Detect which cell encompasses the target text, then output its (x, y) center coordinate. 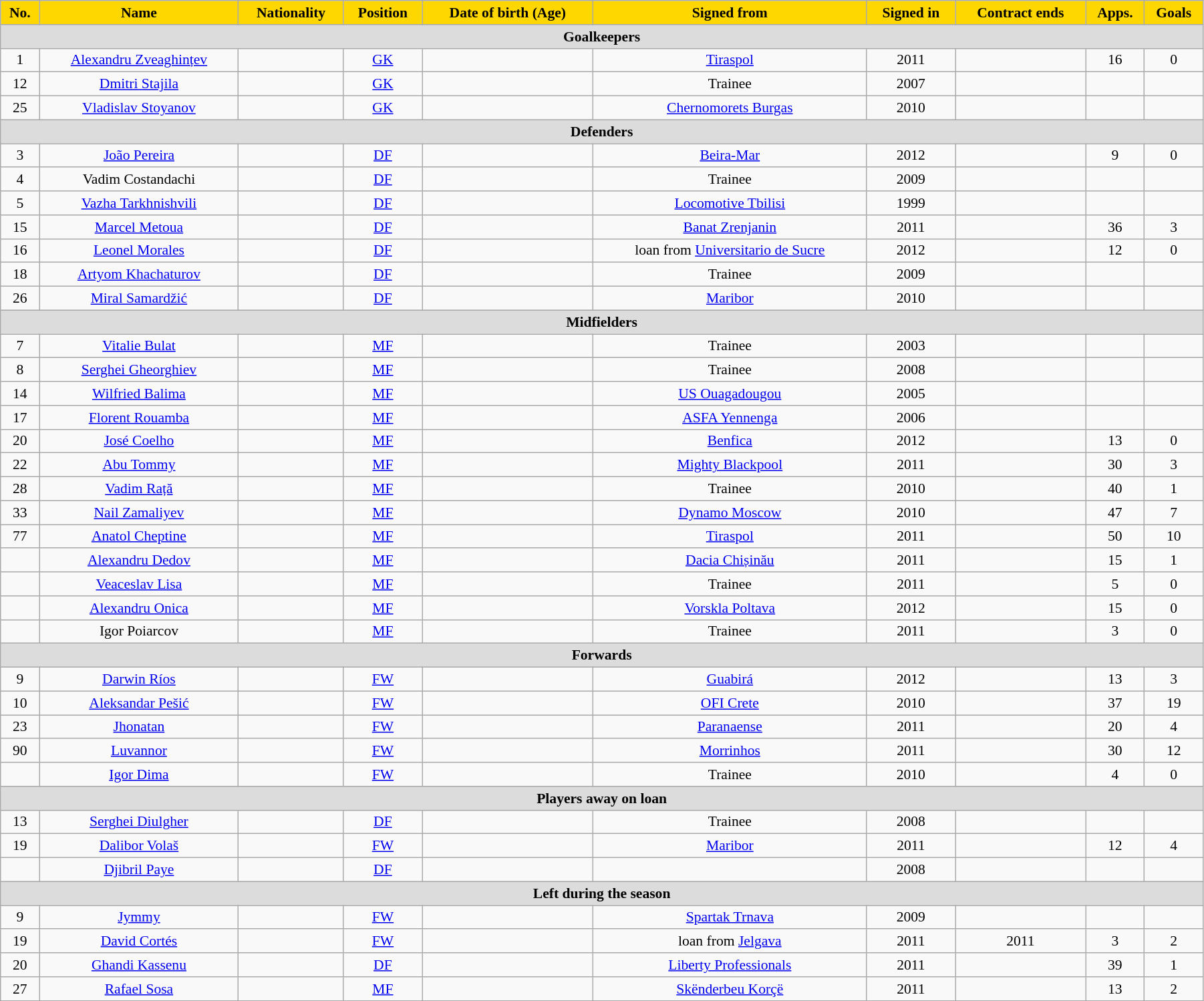
Left during the season (602, 893)
loan from Universitario de Sucre (730, 251)
Jhonatan (139, 727)
Luvannor (139, 751)
17 (20, 418)
US Ouagadougou (730, 394)
OFI Crete (730, 703)
77 (20, 537)
Alexandru Onica (139, 608)
22 (20, 465)
40 (1115, 489)
Anatol Cheptine (139, 537)
Mighty Blackpool (730, 465)
39 (1115, 965)
Guabirá (730, 680)
Vorskla Poltava (730, 608)
Paranaense (730, 727)
Beira-Mar (730, 156)
Veaceslav Lisa (139, 584)
2003 (911, 346)
25 (20, 108)
Alexandru Zveaghințev (139, 60)
Leonel Morales (139, 251)
Date of birth (Age) (508, 13)
28 (20, 489)
27 (20, 989)
Name (139, 13)
Players away on loan (602, 799)
Darwin Ríos (139, 680)
50 (1115, 537)
Benfica (730, 441)
Rafael Sosa (139, 989)
2006 (911, 418)
2005 (911, 394)
Igor Poiarcov (139, 631)
Artyom Khachaturov (139, 275)
Marcel Metoua (139, 227)
Vazha Tarkhnishvili (139, 203)
18 (20, 275)
José Coelho (139, 441)
Vitalie Bulat (139, 346)
Locomotive Tbilisi (730, 203)
Djibril Paye (139, 870)
Wilfried Balima (139, 394)
Forwards (602, 656)
Vladislav Stoyanov (139, 108)
Dynamo Moscow (730, 513)
Abu Tommy (139, 465)
Dmitri Stajila (139, 84)
Chernomorets Burgas (730, 108)
33 (20, 513)
Goals (1173, 13)
Goalkeepers (602, 37)
Liberty Professionals (730, 965)
Florent Rouamba (139, 418)
Contract ends (1021, 13)
Jymmy (139, 917)
2007 (911, 84)
26 (20, 299)
Dacia Chișinău (730, 561)
14 (20, 394)
47 (1115, 513)
Dalibor Volaš (139, 846)
Serghei Diulgher (139, 822)
Position (382, 13)
Nationality (291, 13)
Morrinhos (730, 751)
Apps. (1115, 13)
90 (20, 751)
23 (20, 727)
Banat Zrenjanin (730, 227)
ASFA Yennenga (730, 418)
37 (1115, 703)
Defenders (602, 132)
Midfielders (602, 322)
Skënderbeu Korçë (730, 989)
loan from Jelgava (730, 942)
Miral Samardžić (139, 299)
Spartak Trnava (730, 917)
1999 (911, 203)
Vadim Rață (139, 489)
Aleksandar Pešić (139, 703)
No. (20, 13)
João Pereira (139, 156)
David Cortés (139, 942)
Signed in (911, 13)
36 (1115, 227)
Serghei Gheorghiev (139, 370)
Alexandru Dedov (139, 561)
Igor Dima (139, 774)
Signed from (730, 13)
Nail Zamaliyev (139, 513)
Ghandi Kassenu (139, 965)
8 (20, 370)
Vadim Costandachi (139, 180)
